Output the [X, Y] coordinate of the center of the cell containing the given text.  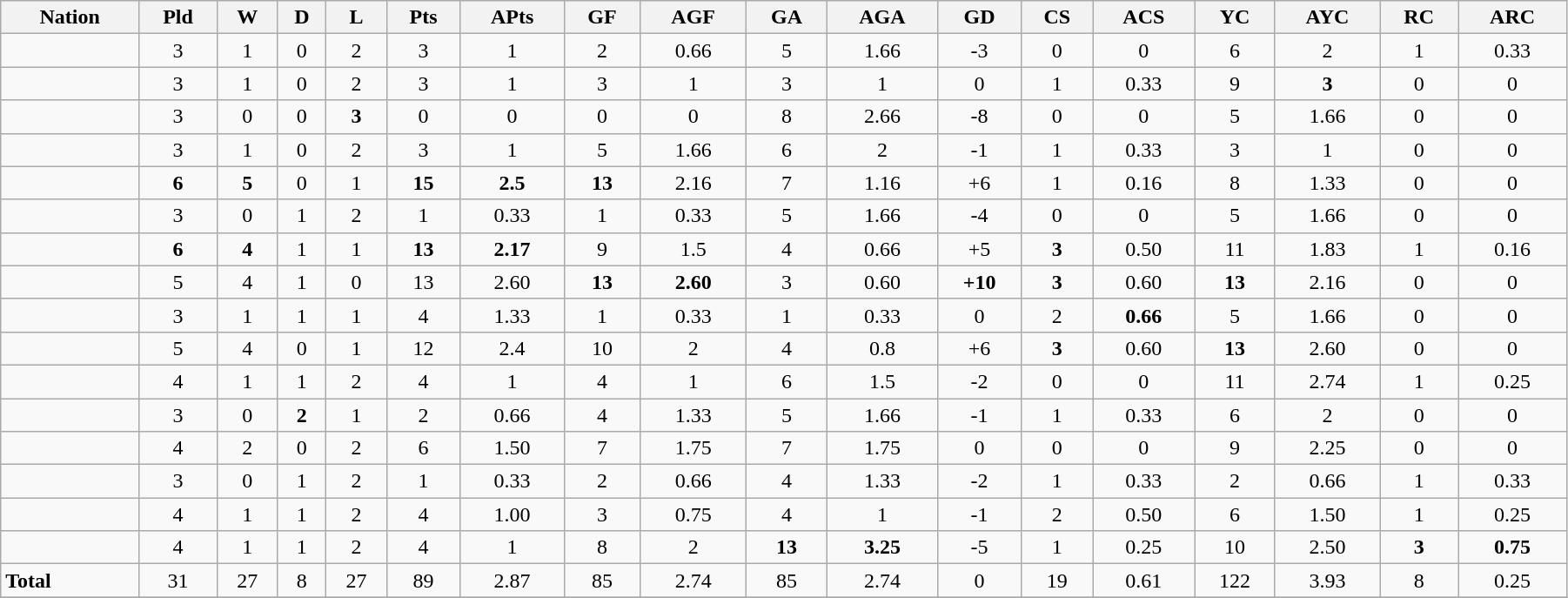
Total [70, 581]
2.87 [512, 581]
ARC [1512, 17]
1.16 [882, 183]
31 [178, 581]
GA [787, 17]
3.25 [882, 548]
W [247, 17]
GD [979, 17]
GF [602, 17]
APts [512, 17]
2.50 [1327, 548]
2.5 [512, 183]
12 [423, 348]
122 [1236, 581]
Pld [178, 17]
0.8 [882, 348]
AGA [882, 17]
D [302, 17]
2.25 [1327, 448]
2.17 [512, 249]
0.61 [1143, 581]
2.4 [512, 348]
+10 [979, 282]
2.66 [882, 117]
ACS [1143, 17]
Pts [423, 17]
L [357, 17]
-3 [979, 50]
CS [1057, 17]
RC [1419, 17]
AYC [1327, 17]
AGF [694, 17]
+5 [979, 249]
-5 [979, 548]
3.93 [1327, 581]
Nation [70, 17]
YC [1236, 17]
-8 [979, 117]
1.00 [512, 514]
89 [423, 581]
15 [423, 183]
19 [1057, 581]
1.83 [1327, 249]
-4 [979, 216]
